From the cell containing the given text, extract its center point as [X, Y] coordinate. 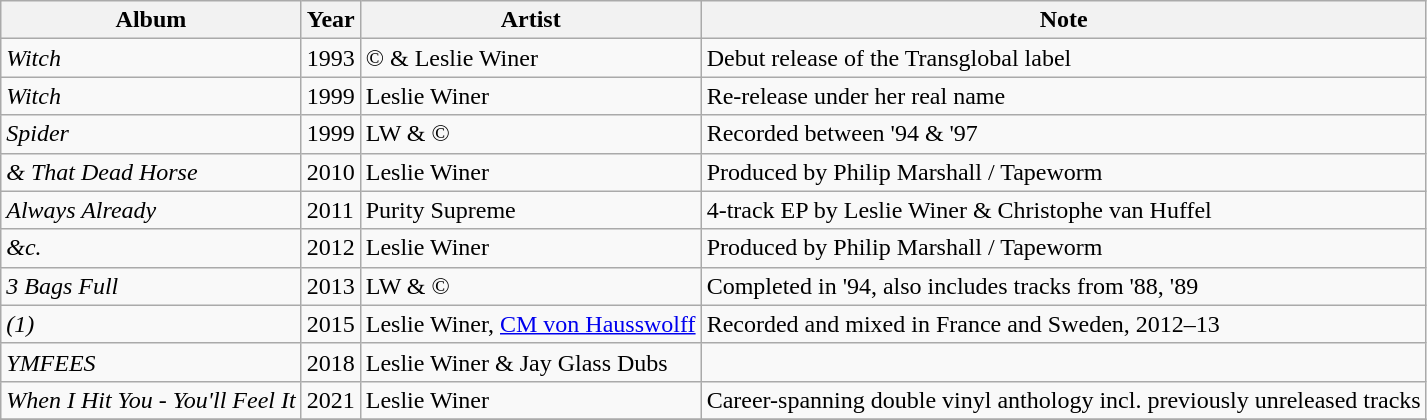
4-track EP by Leslie Winer & Christophe van Huffel [1064, 210]
Spider [151, 134]
Always Already [151, 210]
2015 [330, 324]
Completed in '94, also includes tracks from '88, '89 [1064, 286]
© & Leslie Winer [530, 58]
(1) [151, 324]
Leslie Winer & Jay Glass Dubs [530, 362]
Recorded between '94 & '97 [1064, 134]
Purity Supreme [530, 210]
When I Hit You - You'll Feel It [151, 400]
2011 [330, 210]
Re-release under her real name [1064, 96]
1993 [330, 58]
Year [330, 20]
YMFEES [151, 362]
2012 [330, 248]
&c. [151, 248]
Artist [530, 20]
Note [1064, 20]
Leslie Winer, CM von Hausswolff [530, 324]
2013 [330, 286]
Career-spanning double vinyl anthology incl. previously unreleased tracks [1064, 400]
Album [151, 20]
2018 [330, 362]
2010 [330, 172]
2021 [330, 400]
Debut release of the Transglobal label [1064, 58]
3 Bags Full [151, 286]
Recorded and mixed in France and Sweden, 2012–13 [1064, 324]
& That Dead Horse [151, 172]
